Identify which cell holds the provided text, then report its [X, Y] central coordinate. 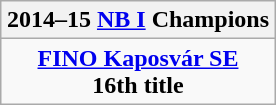
FINO Kaposvár SE16th title [138, 72]
2014–15 NB I Champions [138, 20]
